Search for the cell housing the specified text and yield its [x, y] center coordinate. 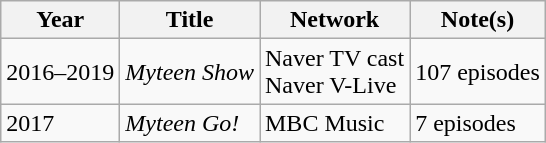
Myteen Go! [190, 123]
Year [60, 20]
MBC Music [335, 123]
Title [190, 20]
2017 [60, 123]
Myteen Show [190, 72]
Note(s) [478, 20]
2016–2019 [60, 72]
107 episodes [478, 72]
Network [335, 20]
7 episodes [478, 123]
Naver TV castNaver V-Live [335, 72]
